Determine the (x, y) coordinate at the center of the cell enclosing the given text.  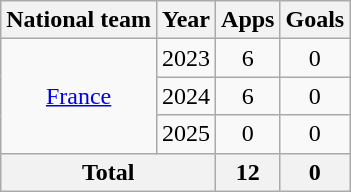
2025 (186, 134)
France (79, 96)
2024 (186, 96)
Total (108, 172)
National team (79, 20)
Goals (315, 20)
Apps (248, 20)
Year (186, 20)
2023 (186, 58)
12 (248, 172)
